Detect which cell encompasses the target text, then output its (x, y) center coordinate. 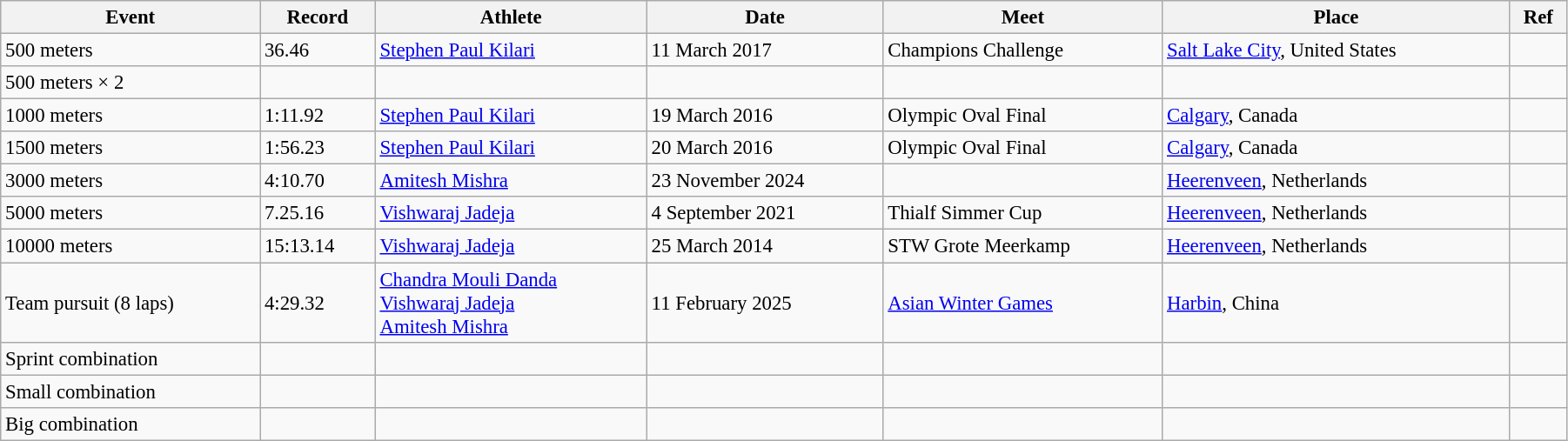
7.25.16 (318, 213)
Record (318, 17)
1:56.23 (318, 148)
4:29.32 (318, 303)
Date (765, 17)
Place (1337, 17)
Sprint combination (131, 358)
Ref (1538, 17)
Small combination (131, 391)
1000 meters (131, 116)
36.46 (318, 50)
11 March 2017 (765, 50)
Asian Winter Games (1023, 303)
1500 meters (131, 148)
15:13.14 (318, 246)
Harbin, China (1337, 303)
23 November 2024 (765, 181)
4:10.70 (318, 181)
11 February 2025 (765, 303)
Team pursuit (8 laps) (131, 303)
20 March 2016 (765, 148)
25 March 2014 (765, 246)
Champions Challenge (1023, 50)
500 meters (131, 50)
Big combination (131, 424)
Athlete (511, 17)
500 meters × 2 (131, 83)
10000 meters (131, 246)
Thialf Simmer Cup (1023, 213)
STW Grote Meerkamp (1023, 246)
Salt Lake City, United States (1337, 50)
1:11.92 (318, 116)
3000 meters (131, 181)
Event (131, 17)
19 March 2016 (765, 116)
4 September 2021 (765, 213)
Amitesh Mishra (511, 181)
Chandra Mouli Danda Vishwaraj JadejaAmitesh Mishra (511, 303)
5000 meters (131, 213)
Meet (1023, 17)
